Scan for the cell matching the given text and deliver its [X, Y] coordinate at center. 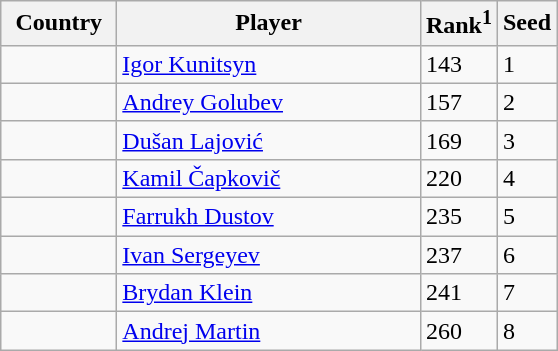
8 [526, 331]
Brydan Klein [269, 293]
Ivan Sergeyev [269, 255]
7 [526, 293]
Dušan Lajović [269, 140]
3 [526, 140]
Rank1 [458, 24]
169 [458, 140]
Andrey Golubev [269, 102]
143 [458, 64]
1 [526, 64]
2 [526, 102]
260 [458, 331]
Seed [526, 24]
237 [458, 255]
241 [458, 293]
Igor Kunitsyn [269, 64]
Andrej Martin [269, 331]
Farrukh Dustov [269, 217]
5 [526, 217]
6 [526, 255]
Country [59, 24]
157 [458, 102]
Kamil Čapkovič [269, 178]
235 [458, 217]
220 [458, 178]
Player [269, 24]
4 [526, 178]
